Detect which cell encompasses the target text, then output its [x, y] center coordinate. 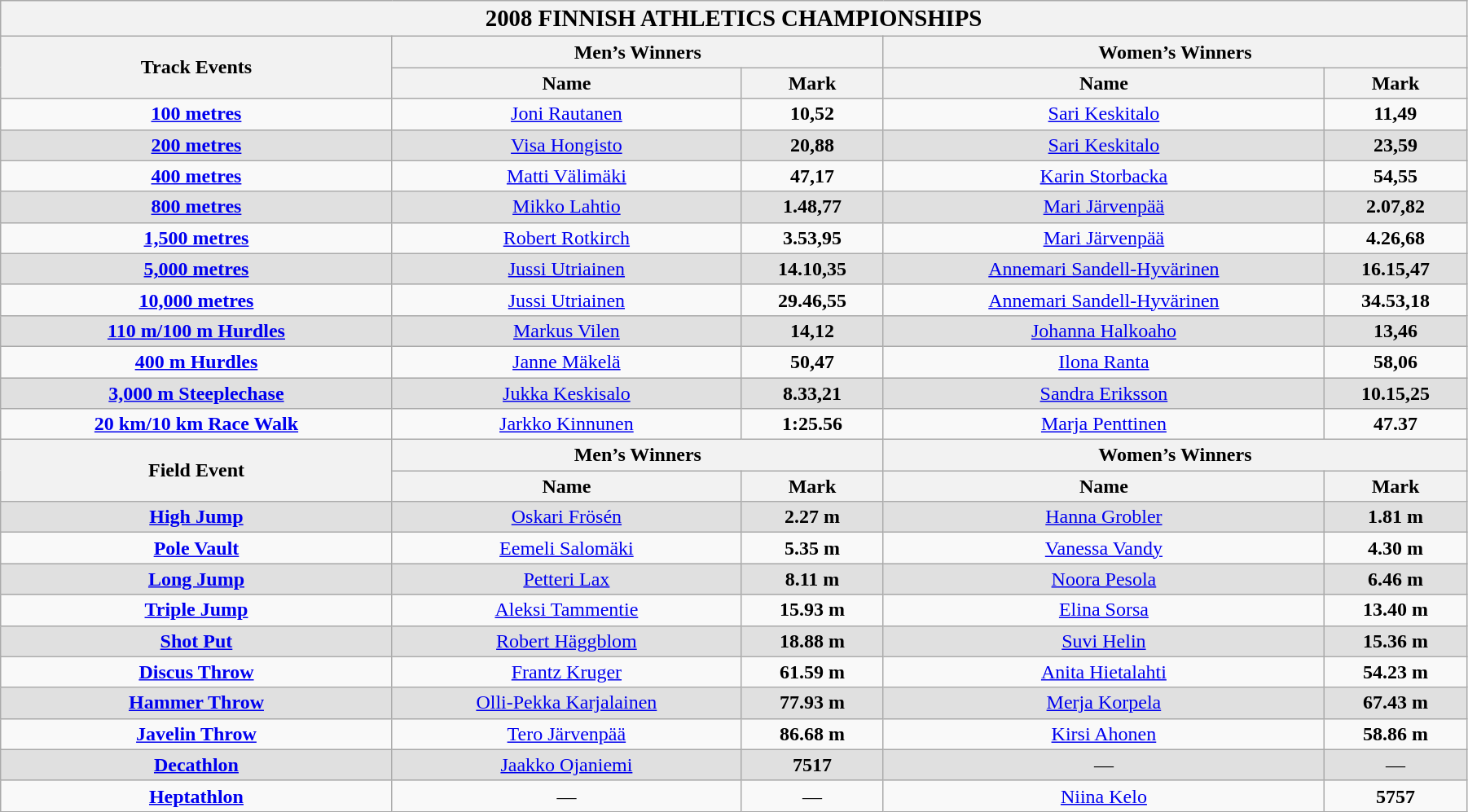
Suvi Helin [1103, 641]
Heptathlon [196, 796]
13,46 [1395, 331]
15.36 m [1395, 641]
Jukka Keskisalo [566, 393]
47,17 [813, 176]
Olli-Pekka Karjalainen [566, 703]
47.37 [1395, 424]
Javelin Throw [196, 734]
400 m Hurdles [196, 362]
77.93 m [813, 703]
Hanna Grobler [1103, 517]
2.07,82 [1395, 207]
Ilona Ranta [1103, 362]
4.26,68 [1395, 238]
Robert Rotkirch [566, 238]
Janne Mäkelä [566, 362]
Niina Kelo [1103, 796]
8.33,21 [813, 393]
1:25.56 [813, 424]
Long Jump [196, 579]
Anita Hietalahti [1103, 672]
29.46,55 [813, 300]
13.40 m [1395, 610]
58.86 m [1395, 734]
Discus Throw [196, 672]
20 km/10 km Race Walk [196, 424]
1.81 m [1395, 517]
2.27 m [813, 517]
50,47 [813, 362]
Decathlon [196, 765]
10.15,25 [1395, 393]
5757 [1395, 796]
Robert Häggblom [566, 641]
Matti Välimäki [566, 176]
400 metres [196, 176]
14.10,35 [813, 269]
1.48,77 [813, 207]
Triple Jump [196, 610]
Kirsi Ahonen [1103, 734]
High Jump [196, 517]
4.30 m [1395, 548]
Joni Rautanen [566, 114]
34.53,18 [1395, 300]
800 metres [196, 207]
Elina Sorsa [1103, 610]
7517 [813, 765]
200 metres [196, 145]
Oskari Frösén [566, 517]
54,55 [1395, 176]
15.93 m [813, 610]
1,500 metres [196, 238]
Petteri Lax [566, 579]
Jaakko Ojaniemi [566, 765]
Visa Hongisto [566, 145]
Eemeli Salomäki [566, 548]
Pole Vault [196, 548]
61.59 m [813, 672]
Track Events [196, 68]
8.11 m [813, 579]
Sandra Eriksson [1103, 393]
58,06 [1395, 362]
Shot Put [196, 641]
Marja Penttinen [1103, 424]
10,52 [813, 114]
11,49 [1395, 114]
3.53,95 [813, 238]
6.46 m [1395, 579]
86.68 m [813, 734]
Noora Pesola [1103, 579]
Tero Järvenpää [566, 734]
54.23 m [1395, 672]
5,000 metres [196, 269]
16.15,47 [1395, 269]
Hammer Throw [196, 703]
23,59 [1395, 145]
Frantz Kruger [566, 672]
Markus Vilen [566, 331]
2008 FINNISH ATHLETICS CHAMPIONSHIPS [734, 19]
Jarkko Kinnunen [566, 424]
110 m/100 m Hurdles [196, 331]
Field Event [196, 471]
Karin Storbacka [1103, 176]
Merja Korpela [1103, 703]
67.43 m [1395, 703]
Aleksi Tammentie [566, 610]
20,88 [813, 145]
3,000 m Steeplechase [196, 393]
5.35 m [813, 548]
Vanessa Vandy [1103, 548]
18.88 m [813, 641]
Johanna Halkoaho [1103, 331]
Mikko Lahtio [566, 207]
14,12 [813, 331]
100 metres [196, 114]
10,000 metres [196, 300]
